Scan for the cell matching the given text and deliver its (X, Y) coordinate at center. 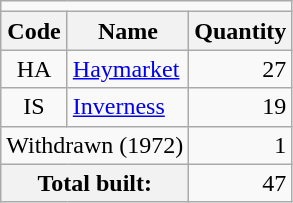
Code (34, 31)
19 (240, 107)
Withdrawn (1972) (95, 145)
Name (128, 31)
Total built: (95, 183)
47 (240, 183)
27 (240, 69)
Inverness (128, 107)
Haymarket (128, 69)
Quantity (240, 31)
1 (240, 145)
HA (34, 69)
IS (34, 107)
